For the text-containing cell, return its midpoint in (X, Y) coordinate format. 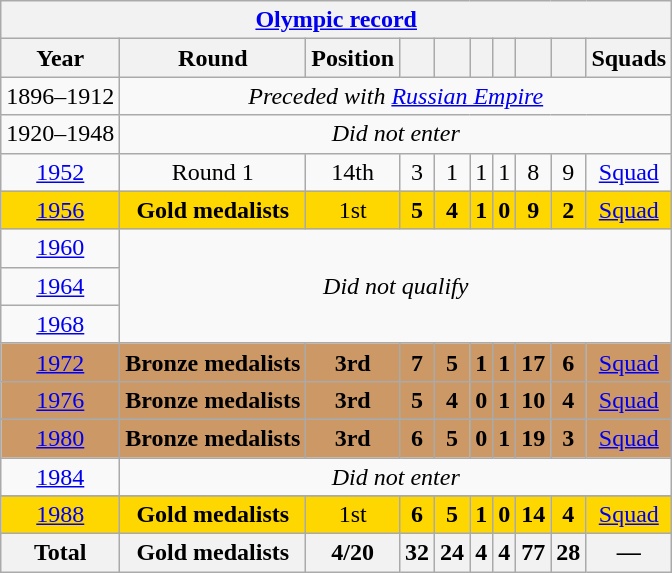
Round 1 (213, 172)
77 (534, 553)
32 (418, 553)
Preceded with Russian Empire (396, 96)
Squads (629, 58)
1968 (60, 324)
1980 (60, 438)
Total (60, 553)
Round (213, 58)
1896–1912 (60, 96)
17 (534, 362)
2 (568, 210)
10 (534, 400)
1984 (60, 477)
8 (534, 172)
14th (353, 172)
1960 (60, 248)
Position (353, 58)
Year (60, 58)
1956 (60, 210)
4/20 (353, 553)
28 (568, 553)
19 (534, 438)
Olympic record (336, 20)
1952 (60, 172)
14 (534, 515)
— (629, 553)
1920–1948 (60, 134)
Did not qualify (396, 286)
7 (418, 362)
1988 (60, 515)
1972 (60, 362)
1976 (60, 400)
24 (452, 553)
1964 (60, 286)
